Extract the [x, y] coordinate from the center of the cell holding the provided text.  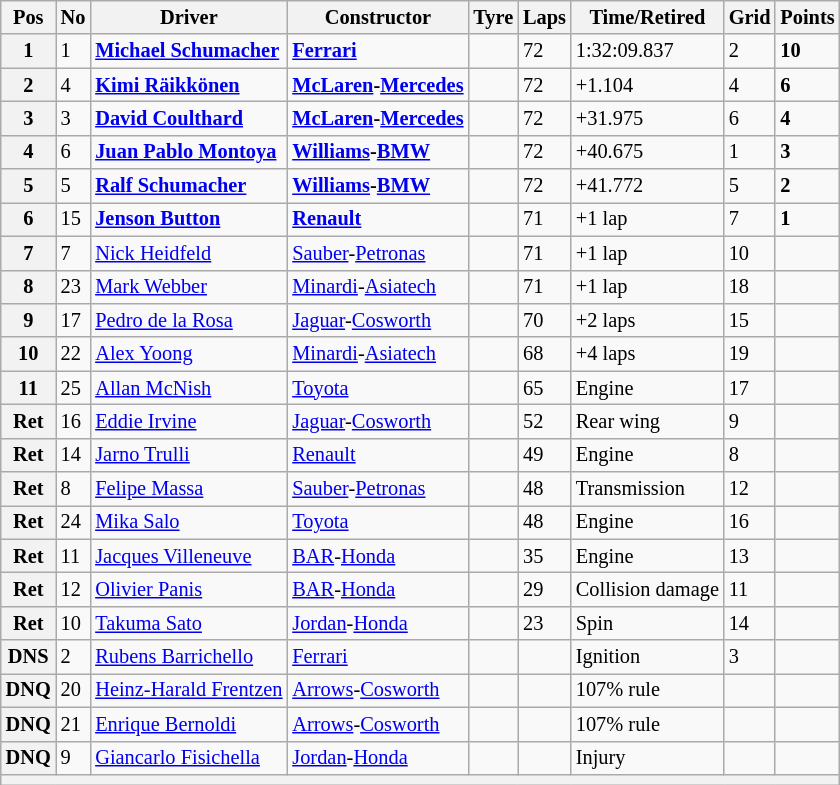
52 [544, 421]
Injury [648, 758]
Points [807, 17]
35 [544, 556]
+41.772 [648, 186]
+31.975 [648, 118]
Jenson Button [188, 219]
49 [544, 455]
DNS [28, 657]
Pos [28, 17]
Jarno Trulli [188, 455]
Giancarlo Fisichella [188, 758]
Alex Yoong [188, 354]
13 [750, 556]
Rear wing [648, 421]
18 [750, 287]
Laps [544, 17]
Mika Salo [188, 522]
19 [750, 354]
Ignition [648, 657]
Olivier Panis [188, 589]
David Coulthard [188, 118]
Jacques Villeneuve [188, 556]
Driver [188, 17]
Transmission [648, 489]
1:32:09.837 [648, 51]
24 [74, 522]
20 [74, 690]
Tyre [493, 17]
29 [544, 589]
Ralf Schumacher [188, 186]
Rubens Barrichello [188, 657]
Constructor [378, 17]
Mark Webber [188, 287]
21 [74, 724]
Allan McNish [188, 388]
+4 laps [648, 354]
+40.675 [648, 152]
22 [74, 354]
Eddie Irvine [188, 421]
Time/Retired [648, 17]
Collision damage [648, 589]
65 [544, 388]
+1.104 [648, 85]
Nick Heidfeld [188, 253]
70 [544, 320]
Grid [750, 17]
25 [74, 388]
Spin [648, 623]
No [74, 17]
Michael Schumacher [188, 51]
Pedro de la Rosa [188, 320]
Enrique Bernoldi [188, 724]
Heinz-Harald Frentzen [188, 690]
68 [544, 354]
Felipe Massa [188, 489]
Juan Pablo Montoya [188, 152]
+2 laps [648, 320]
Kimi Räikkönen [188, 85]
Takuma Sato [188, 623]
